Output the (X, Y) coordinate of the center of the cell containing the given text.  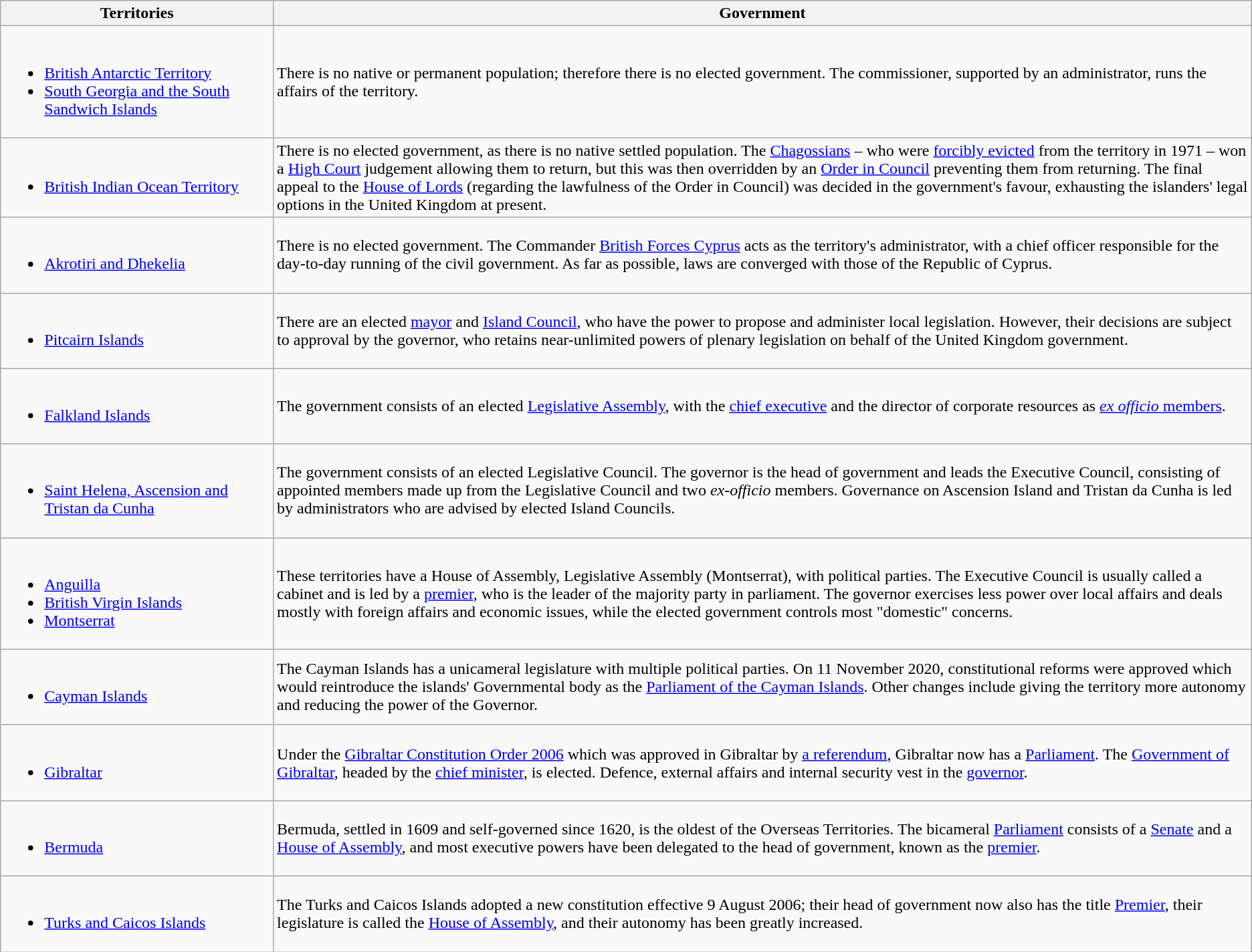
British Antarctic TerritorySouth Georgia and the South Sandwich Islands (137, 82)
Government (762, 13)
Falkland Islands (137, 406)
Turks and Caicos Islands (137, 913)
Saint Helena, Ascension and Tristan da Cunha (137, 491)
The government consists of an elected Legislative Assembly, with the chief executive and the director of corporate resources as ex officio members. (762, 406)
Cayman Islands (137, 687)
Bermuda (137, 838)
Territories (137, 13)
British Indian Ocean Territory (137, 178)
Gibraltar (137, 762)
Pitcairn Islands (137, 330)
AnguillaBritish Virgin IslandsMontserrat (137, 594)
Akrotiri and Dhekelia (137, 255)
